Extract the (X, Y) coordinate from the center of the cell holding the provided text.  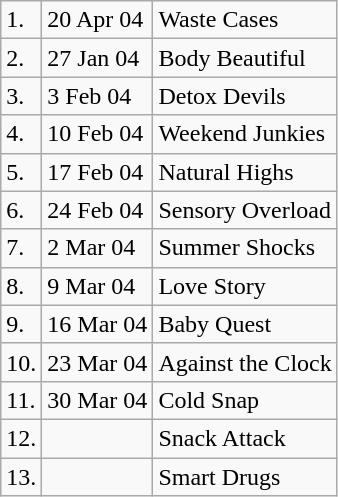
9. (22, 324)
Natural Highs (245, 172)
Weekend Junkies (245, 134)
Smart Drugs (245, 477)
9 Mar 04 (98, 286)
6. (22, 210)
3. (22, 96)
20 Apr 04 (98, 20)
7. (22, 248)
2. (22, 58)
24 Feb 04 (98, 210)
23 Mar 04 (98, 362)
8. (22, 286)
1. (22, 20)
27 Jan 04 (98, 58)
Baby Quest (245, 324)
Cold Snap (245, 400)
Body Beautiful (245, 58)
5. (22, 172)
Summer Shocks (245, 248)
16 Mar 04 (98, 324)
Sensory Overload (245, 210)
Waste Cases (245, 20)
2 Mar 04 (98, 248)
30 Mar 04 (98, 400)
10 Feb 04 (98, 134)
4. (22, 134)
12. (22, 438)
13. (22, 477)
Detox Devils (245, 96)
11. (22, 400)
17 Feb 04 (98, 172)
Against the Clock (245, 362)
Snack Attack (245, 438)
3 Feb 04 (98, 96)
10. (22, 362)
Love Story (245, 286)
